Provide the (x, y) coordinate of the cell's center where the given text is located.  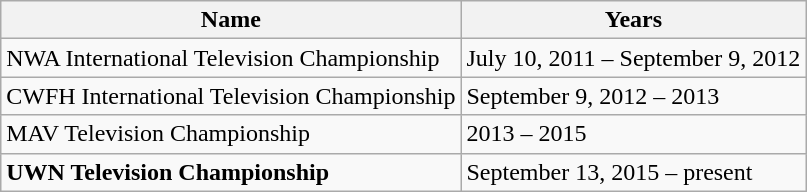
NWA International Television Championship (231, 58)
September 9, 2012 – 2013 (634, 96)
Years (634, 20)
2013 – 2015 (634, 134)
July 10, 2011 – September 9, 2012 (634, 58)
UWN Television Championship (231, 172)
September 13, 2015 – present (634, 172)
MAV Television Championship (231, 134)
CWFH International Television Championship (231, 96)
Name (231, 20)
